Capture the cell that displays the provided text and extract its [X, Y] central coordinate. 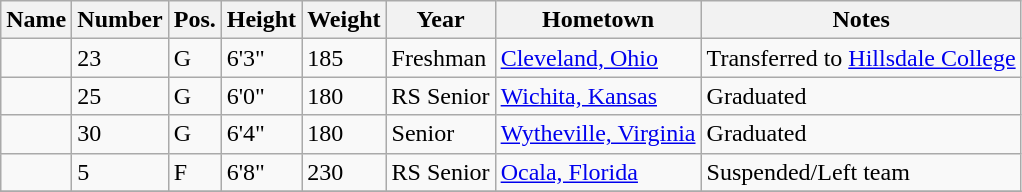
230 [344, 172]
Suspended/Left team [861, 172]
Senior [440, 134]
30 [120, 134]
F [194, 172]
Cleveland, Ohio [598, 58]
Wichita, Kansas [598, 96]
Freshman [440, 58]
6'3" [261, 58]
25 [120, 96]
Number [120, 20]
Pos. [194, 20]
Wytheville, Virginia [598, 134]
23 [120, 58]
5 [120, 172]
Transferred to Hillsdale College [861, 58]
Name [36, 20]
6'8" [261, 172]
Hometown [598, 20]
Height [261, 20]
185 [344, 58]
Weight [344, 20]
Ocala, Florida [598, 172]
Notes [861, 20]
6'4" [261, 134]
6'0" [261, 96]
Year [440, 20]
